Determine the [x, y] coordinate at the center of the cell enclosing the given text.  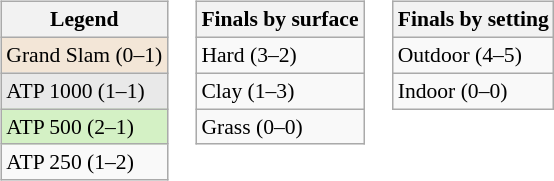
Finals by surface [280, 20]
Finals by setting [474, 20]
Hard (3–2) [280, 55]
Indoor (0–0) [474, 91]
ATP 250 (1–2) [84, 162]
Outdoor (4–5) [474, 55]
Grass (0–0) [280, 127]
ATP 500 (2–1) [84, 127]
ATP 1000 (1–1) [84, 91]
Grand Slam (0–1) [84, 55]
Clay (1–3) [280, 91]
Legend [84, 20]
